Output the (x, y) coordinate of the center of the cell containing the given text.  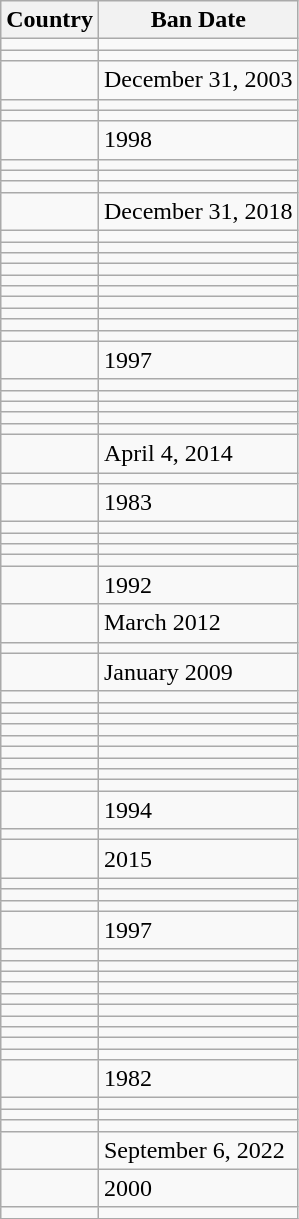
Ban Date (198, 20)
March 2012 (198, 623)
1992 (198, 585)
1994 (198, 810)
January 2009 (198, 672)
December 31, 2018 (198, 211)
April 4, 2014 (198, 453)
1983 (198, 503)
1998 (198, 140)
Country (50, 20)
December 31, 2003 (198, 80)
2015 (198, 859)
1982 (198, 1079)
2000 (198, 1188)
September 6, 2022 (198, 1150)
